Find where the given text appears and provide that cell's center as (X, Y) coordinate. 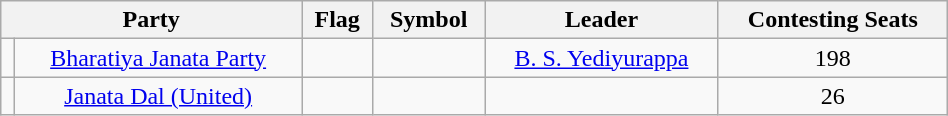
Janata Dal (United) (158, 96)
Symbol (429, 20)
198 (832, 58)
Party (152, 20)
26 (832, 96)
Bharatiya Janata Party (158, 58)
Leader (602, 20)
Flag (338, 20)
Contesting Seats (832, 20)
B. S. Yediyurappa (602, 58)
